Identify which cell holds the provided text, then report its [X, Y] central coordinate. 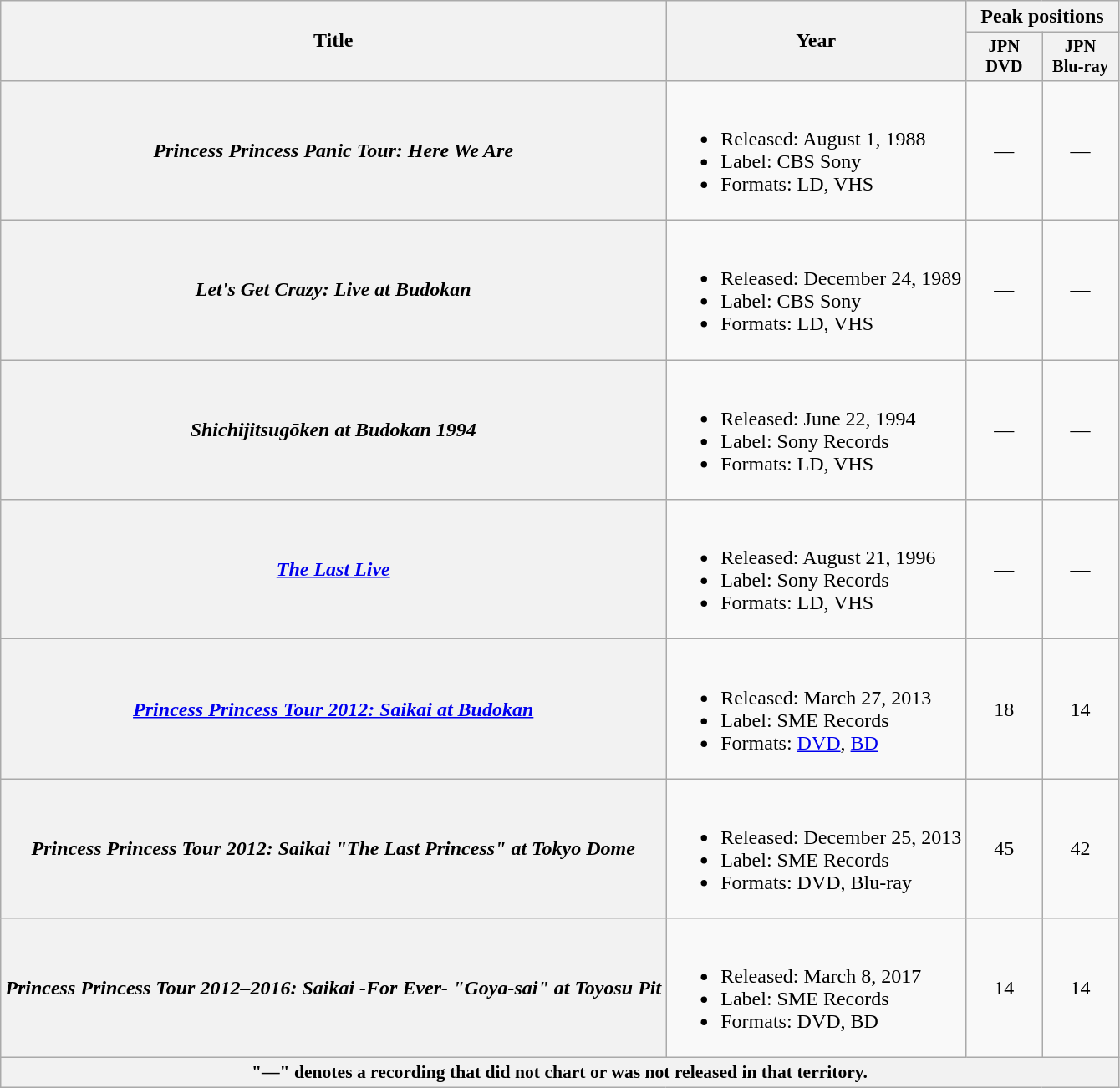
Released: August 21, 1996Label: Sony RecordsFormats: LD, VHS [816, 570]
JPNDVD [1005, 57]
42 [1080, 849]
Released: June 22, 1994Label: Sony RecordsFormats: LD, VHS [816, 430]
Princess Princess Tour 2012: Saikai "The Last Princess" at Tokyo Dome [333, 849]
Released: March 27, 2013Label: SME RecordsFormats: DVD, BD [816, 709]
Released: December 24, 1989Label: CBS SonyFormats: LD, VHS [816, 291]
Shichijitsugōken at Budokan 1994 [333, 430]
Let's Get Crazy: Live at Budokan [333, 291]
Title [333, 41]
The Last Live [333, 570]
Princess Princess Tour 2012: Saikai at Budokan [333, 709]
45 [1005, 849]
Released: March 8, 2017Label: SME RecordsFormats: DVD, BD [816, 988]
Released: August 1, 1988Label: CBS SonyFormats: LD, VHS [816, 150]
Year [816, 41]
18 [1005, 709]
"—" denotes a recording that did not chart or was not released in that territory. [560, 1073]
Princess Princess Panic Tour: Here We Are [333, 150]
Princess Princess Tour 2012–2016: Saikai -For Ever- "Goya-sai" at Toyosu Pit [333, 988]
JPNBlu-ray [1080, 57]
Released: December 25, 2013Label: SME RecordsFormats: DVD, Blu-ray [816, 849]
Peak positions [1042, 17]
